Locate the cell with the specified text and output its (x, y) center coordinate. 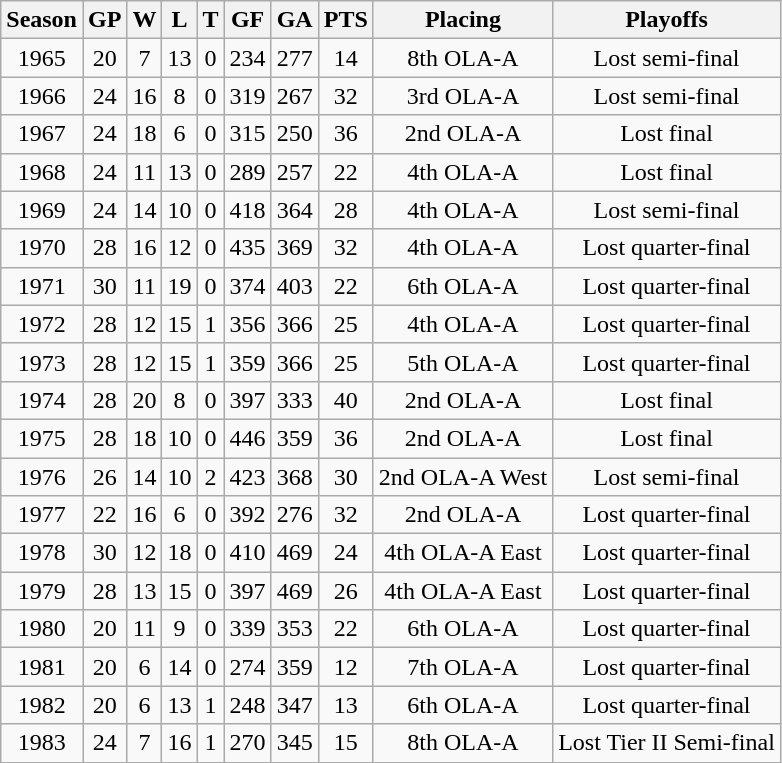
274 (248, 667)
1972 (42, 324)
9 (180, 629)
423 (248, 477)
7th OLA-A (462, 667)
315 (248, 134)
403 (294, 286)
374 (248, 286)
270 (248, 743)
1973 (42, 362)
1983 (42, 743)
L (180, 20)
Playoffs (667, 20)
1981 (42, 667)
40 (346, 400)
267 (294, 96)
1975 (42, 438)
345 (294, 743)
435 (248, 248)
248 (248, 705)
257 (294, 172)
3rd OLA-A (462, 96)
418 (248, 210)
234 (248, 58)
1979 (42, 591)
5th OLA-A (462, 362)
PTS (346, 20)
1971 (42, 286)
1968 (42, 172)
333 (294, 400)
276 (294, 515)
1969 (42, 210)
1967 (42, 134)
GF (248, 20)
GA (294, 20)
Placing (462, 20)
319 (248, 96)
T (210, 20)
Lost Tier II Semi-final (667, 743)
1980 (42, 629)
1976 (42, 477)
356 (248, 324)
347 (294, 705)
250 (294, 134)
339 (248, 629)
369 (294, 248)
GP (104, 20)
353 (294, 629)
1970 (42, 248)
410 (248, 553)
392 (248, 515)
Season (42, 20)
364 (294, 210)
277 (294, 58)
289 (248, 172)
1982 (42, 705)
W (144, 20)
1974 (42, 400)
2 (210, 477)
1966 (42, 96)
1977 (42, 515)
368 (294, 477)
1978 (42, 553)
2nd OLA-A West (462, 477)
446 (248, 438)
19 (180, 286)
1965 (42, 58)
